Scan for the cell matching the given text and deliver its (X, Y) coordinate at center. 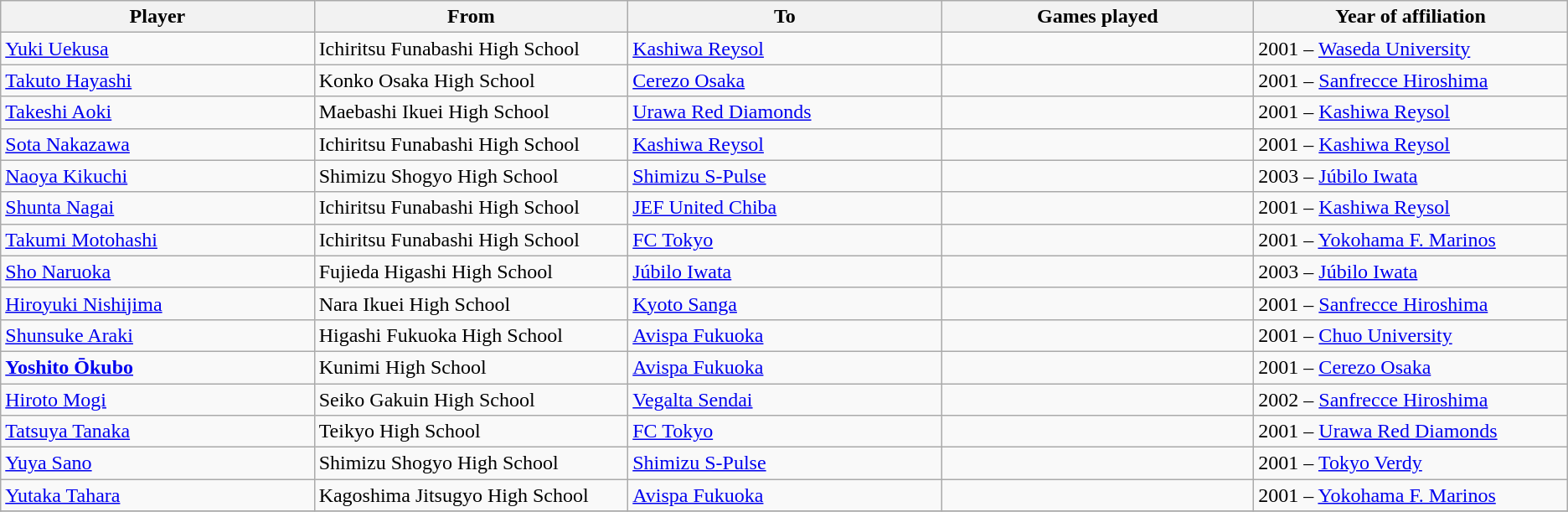
Hiroyuki Nishijima (157, 303)
Takuto Hayashi (157, 80)
2001 – Urawa Red Diamonds (1411, 432)
Kyoto Sanga (785, 303)
Sho Naruoka (157, 272)
Yoshito Ōkubo (157, 367)
Kagoshima Jitsugyo High School (471, 495)
2002 – Sanfrecce Hiroshima (1411, 400)
Shunta Nagai (157, 208)
Fujieda Higashi High School (471, 272)
2001 – Waseda University (1411, 49)
2001 – Tokyo Verdy (1411, 463)
Games played (1097, 17)
Tatsuya Tanaka (157, 432)
Júbilo Iwata (785, 272)
2001 – Cerezo Osaka (1411, 367)
From (471, 17)
Yutaka Tahara (157, 495)
Cerezo Osaka (785, 80)
Urawa Red Diamonds (785, 112)
Seiko Gakuin High School (471, 400)
Konko Osaka High School (471, 80)
Yuya Sano (157, 463)
Player (157, 17)
Kunimi High School (471, 367)
Year of affiliation (1411, 17)
To (785, 17)
Yuki Uekusa (157, 49)
2001 – Chuo University (1411, 335)
Hiroto Mogi (157, 400)
Nara Ikuei High School (471, 303)
JEF United Chiba (785, 208)
Takumi Motohashi (157, 240)
Maebashi Ikuei High School (471, 112)
Naoya Kikuchi (157, 176)
Sota Nakazawa (157, 144)
Vegalta Sendai (785, 400)
Teikyo High School (471, 432)
Higashi Fukuoka High School (471, 335)
Takeshi Aoki (157, 112)
Shunsuke Araki (157, 335)
